Output the [X, Y] coordinate of the center of the cell containing the given text.  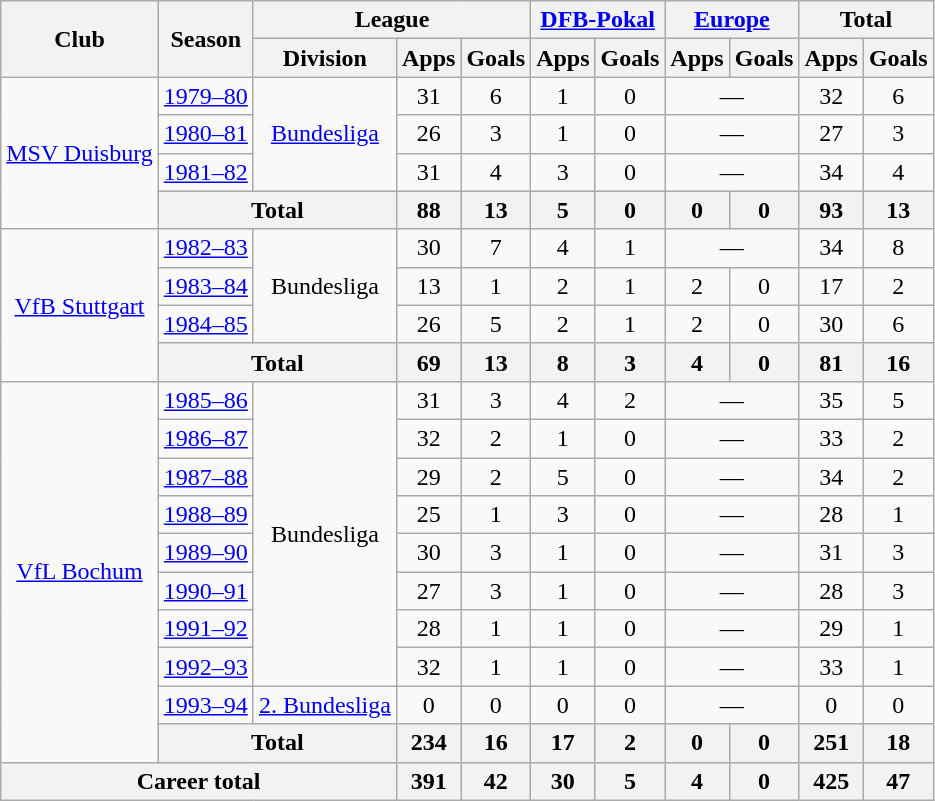
DFB-Pokal [598, 20]
7 [496, 248]
81 [831, 362]
1981–82 [206, 172]
251 [831, 743]
425 [831, 781]
League [392, 20]
Division [324, 58]
42 [496, 781]
VfB Stuttgart [80, 305]
69 [428, 362]
Europe [732, 20]
25 [428, 515]
93 [831, 210]
Career total [199, 781]
VfL Bochum [80, 572]
35 [831, 400]
391 [428, 781]
1985–86 [206, 400]
Season [206, 39]
1990–91 [206, 591]
MSV Duisburg [80, 153]
1982–83 [206, 248]
1983–84 [206, 286]
1993–94 [206, 705]
1991–92 [206, 629]
1980–81 [206, 134]
2. Bundesliga [324, 705]
234 [428, 743]
1987–88 [206, 477]
1979–80 [206, 96]
1988–89 [206, 515]
Club [80, 39]
1989–90 [206, 553]
1984–85 [206, 324]
47 [898, 781]
1992–93 [206, 667]
18 [898, 743]
1986–87 [206, 438]
88 [428, 210]
